Detect which cell encompasses the target text, then output its [x, y] center coordinate. 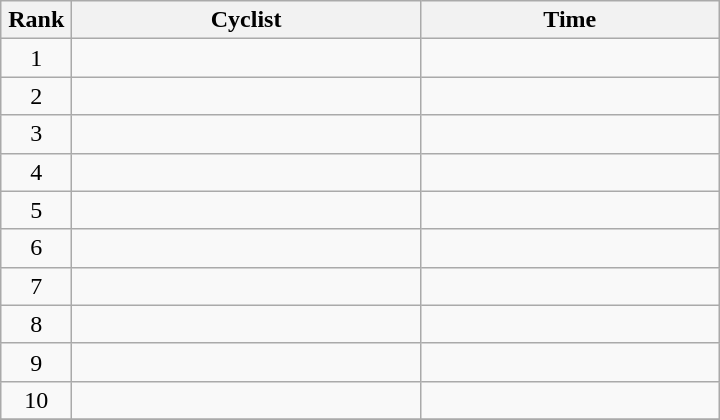
Rank [36, 20]
7 [36, 286]
Cyclist [246, 20]
6 [36, 248]
10 [36, 400]
5 [36, 210]
1 [36, 58]
Time [570, 20]
8 [36, 324]
2 [36, 96]
3 [36, 134]
9 [36, 362]
4 [36, 172]
